Return the [x, y] coordinate for the center point of the cell that contains the specified text.  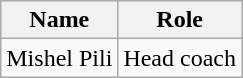
Name [60, 20]
Role [180, 20]
Mishel Pili [60, 58]
Head coach [180, 58]
